For the text-containing cell, return its midpoint in (x, y) coordinate format. 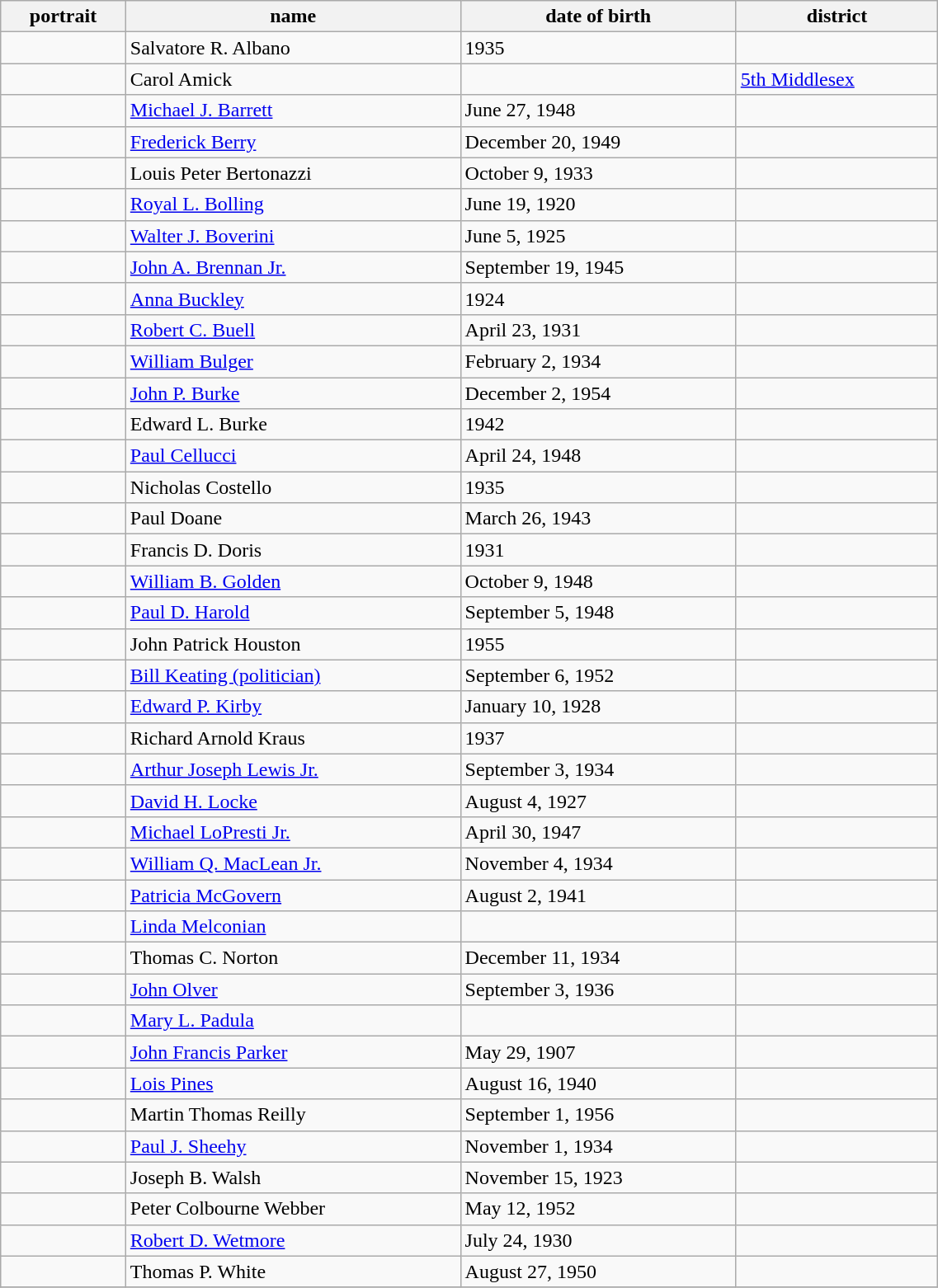
October 9, 1948 (598, 581)
November 4, 1934 (598, 863)
Michael LoPresti Jr. (293, 832)
June 19, 1920 (598, 204)
Louis Peter Bertonazzi (293, 173)
Paul D. Harold (293, 613)
Mary L. Padula (293, 1021)
Thomas C. Norton (293, 958)
Robert C. Buell (293, 330)
Paul Doane (293, 519)
Michael J. Barrett (293, 110)
1937 (598, 738)
August 16, 1940 (598, 1084)
Paul J. Sheehy (293, 1146)
William B. Golden (293, 581)
September 3, 1934 (598, 769)
September 19, 1945 (598, 267)
Bill Keating (politician) (293, 675)
Linda Melconian (293, 927)
Patricia McGovern (293, 895)
1924 (598, 298)
date of birth (598, 16)
April 23, 1931 (598, 330)
August 4, 1927 (598, 801)
September 3, 1936 (598, 990)
John Francis Parker (293, 1052)
Joseph B. Walsh (293, 1178)
John P. Burke (293, 393)
William Bulger (293, 361)
June 27, 1948 (598, 110)
Royal L. Bolling (293, 204)
Anna Buckley (293, 298)
October 9, 1933 (598, 173)
1942 (598, 425)
Thomas P. White (293, 1272)
Walter J. Boverini (293, 236)
Frederick Berry (293, 142)
name (293, 16)
February 2, 1934 (598, 361)
Lois Pines (293, 1084)
Edward P. Kirby (293, 707)
1931 (598, 550)
David H. Locke (293, 801)
April 30, 1947 (598, 832)
May 12, 1952 (598, 1209)
November 1, 1934 (598, 1146)
John Patrick Houston (293, 644)
John A. Brennan Jr. (293, 267)
Salvatore R. Albano (293, 48)
5th Middlesex (837, 79)
September 1, 1956 (598, 1115)
May 29, 1907 (598, 1052)
Richard Arnold Kraus (293, 738)
April 24, 1948 (598, 456)
December 2, 1954 (598, 393)
1955 (598, 644)
Francis D. Doris (293, 550)
January 10, 1928 (598, 707)
portrait (64, 16)
Paul Cellucci (293, 456)
Nicholas Costello (293, 487)
September 6, 1952 (598, 675)
Martin Thomas Reilly (293, 1115)
Robert D. Wetmore (293, 1240)
March 26, 1943 (598, 519)
December 20, 1949 (598, 142)
district (837, 16)
Edward L. Burke (293, 425)
December 11, 1934 (598, 958)
Peter Colbourne Webber (293, 1209)
John Olver (293, 990)
July 24, 1930 (598, 1240)
August 2, 1941 (598, 895)
June 5, 1925 (598, 236)
William Q. MacLean Jr. (293, 863)
August 27, 1950 (598, 1272)
Carol Amick (293, 79)
September 5, 1948 (598, 613)
November 15, 1923 (598, 1178)
Arthur Joseph Lewis Jr. (293, 769)
